Pinpoint the cell where the given text exists, returning its [x, y] midpoint coordinate. 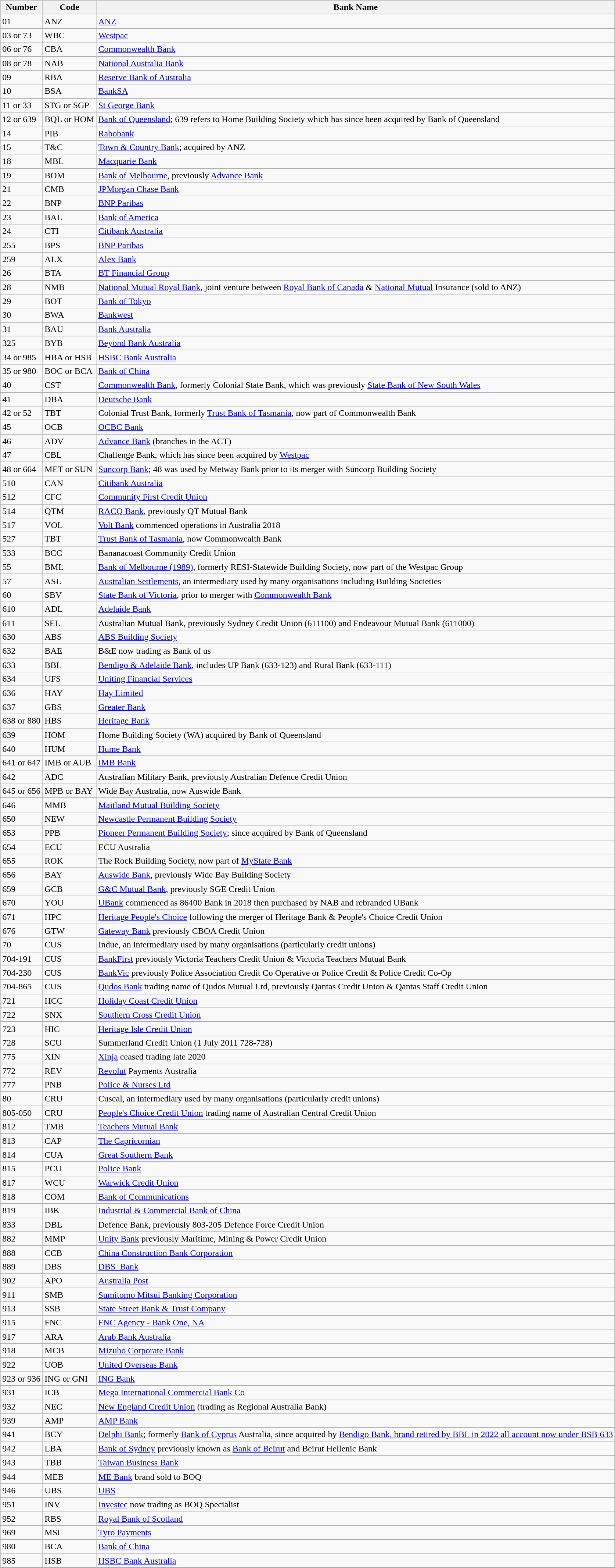
HAY [69, 693]
60 [21, 595]
80 [21, 1099]
NEW [69, 819]
United Overseas Bank [356, 1365]
BAY [69, 875]
HIC [69, 1029]
22 [21, 203]
G&C Mutual Bank, previously SGE Credit Union [356, 889]
510 [21, 483]
819 [21, 1211]
943 [21, 1462]
611 [21, 623]
XIN [69, 1057]
T&C [69, 147]
11 or 33 [21, 105]
Maitland Mutual Building Society [356, 805]
HCC [69, 1001]
ECU Australia [356, 847]
634 [21, 679]
18 [21, 161]
Home Building Society (WA) acquired by Bank of Queensland [356, 735]
723 [21, 1029]
Bank of Tokyo [356, 301]
MBL [69, 161]
WCU [69, 1183]
The Capricornian [356, 1141]
SEL [69, 623]
BML [69, 567]
704-865 [21, 987]
BBL [69, 665]
Bananacoast Community Credit Union [356, 553]
B&E now trading as Bank of us [356, 651]
REV [69, 1071]
NEC [69, 1407]
BPS [69, 245]
632 [21, 651]
ECU [69, 847]
CMB [69, 189]
969 [21, 1533]
SCU [69, 1043]
ME Bank brand sold to BOQ [356, 1476]
VOL [69, 525]
DBL [69, 1225]
Royal Bank of Scotland [356, 1519]
Town & Country Bank; acquired by ANZ [356, 147]
BAL [69, 217]
944 [21, 1476]
772 [21, 1071]
21 [21, 189]
29 [21, 301]
951 [21, 1504]
Australian Settlements, an intermediary used by many organisations including Building Societies [356, 581]
Macquarie Bank [356, 161]
Australia Post [356, 1281]
818 [21, 1197]
923 or 936 [21, 1379]
Deutsche Bank [356, 399]
01 [21, 21]
882 [21, 1239]
BSA [69, 91]
Wide Bay Australia, now Auswide Bank [356, 791]
Australian Military Bank, previously Australian Defence Credit Union [356, 777]
939 [21, 1421]
Alex Bank [356, 259]
PCU [69, 1169]
Reserve Bank of Australia [356, 77]
Trust Bank of Tasmania, now Commonwealth Bank [356, 539]
Adelaide Bank [356, 609]
TMB [69, 1127]
APO [69, 1281]
Bank of Queensland; 639 refers to Home Building Society which has since been acquired by Bank of Queensland [356, 119]
815 [21, 1169]
IMB or AUB [69, 763]
Summerland Credit Union (1 July 2011 728-728) [356, 1043]
Westpac [356, 35]
Advance Bank (branches in the ACT) [356, 441]
UFS [69, 679]
Revolut Payments Australia [356, 1071]
Gateway Bank previously CBOA Credit Union [356, 931]
Hume Bank [356, 749]
638 or 880 [21, 721]
Indue, an intermediary used by many organisations (particularly credit unions) [356, 945]
CST [69, 385]
47 [21, 455]
630 [21, 637]
WBC [69, 35]
CAN [69, 483]
Police Bank [356, 1169]
952 [21, 1519]
Holiday Coast Credit Union [356, 1001]
ING Bank [356, 1379]
COM [69, 1197]
24 [21, 231]
ASL [69, 581]
817 [21, 1183]
911 [21, 1294]
659 [21, 889]
National Mutual Royal Bank, joint venture between Royal Bank of Canada & National Mutual Insurance (sold to ANZ) [356, 287]
Industrial & Commercial Bank of China [356, 1211]
639 [21, 735]
656 [21, 875]
636 [21, 693]
Teachers Mutual Bank [356, 1127]
917 [21, 1337]
913 [21, 1309]
Heritage Bank [356, 721]
HSB [69, 1561]
813 [21, 1141]
FNC [69, 1323]
HBS [69, 721]
CBL [69, 455]
06 or 76 [21, 49]
26 [21, 273]
AMP [69, 1421]
MET or SUN [69, 469]
State Street Bank & Trust Company [356, 1309]
Xinja ceased trading late 2020 [356, 1057]
Arab Bank Australia [356, 1337]
Heritage People's Choice following the merger of Heritage Bank & People's Choice Credit Union [356, 917]
Sumitomo Mitsui Banking Corporation [356, 1294]
527 [21, 539]
946 [21, 1490]
New England Credit Union (trading as Regional Australia Bank) [356, 1407]
BCC [69, 553]
941 [21, 1435]
Bank of America [356, 217]
640 [21, 749]
03 or 73 [21, 35]
National Australia Bank [356, 63]
NAB [69, 63]
Challenge Bank, which has since been acquired by Westpac [356, 455]
Bank of Melbourne, previously Advance Bank [356, 175]
Qudos Bank trading name of Qudos Mutual Ltd, previously Qantas Credit Union & Qantas Staff Credit Union [356, 987]
512 [21, 497]
653 [21, 833]
55 [21, 567]
BAE [69, 651]
CBA [69, 49]
BankFirst previously Victoria Teachers Credit Union & Victoria Teachers Mutual Bank [356, 959]
70 [21, 945]
CAP [69, 1141]
12 or 639 [21, 119]
BWA [69, 315]
889 [21, 1267]
MCB [69, 1351]
BankVic previously Police Association Credit Co Operative or Police Credit & Police Credit Co-Op [356, 973]
Australian Mutual Bank, previously Sydney Credit Union (611100) and Endeavour Mutual Bank (611000) [356, 623]
BYB [69, 343]
533 [21, 553]
YOU [69, 903]
DBA [69, 399]
Investec now trading as BOQ Specialist [356, 1504]
UBank commenced as 86400 Bank in 2018 then purchased by NAB and rebranded UBank [356, 903]
645 or 656 [21, 791]
MMB [69, 805]
Colonial Trust Bank, formerly Trust Bank of Tasmania, now part of Commonwealth Bank [356, 413]
805-050 [21, 1113]
BAU [69, 329]
255 [21, 245]
China Construction Bank Corporation [356, 1253]
Pioneer Permanent Building Society; since acquired by Bank of Queensland [356, 833]
GTW [69, 931]
BankSA [356, 91]
CTI [69, 231]
IMB Bank [356, 763]
728 [21, 1043]
Mega International Commercial Bank Co [356, 1393]
888 [21, 1253]
ABS [69, 637]
SNX [69, 1015]
325 [21, 343]
BOT [69, 301]
985 [21, 1561]
AMP Bank [356, 1421]
JPMorgan Chase Bank [356, 189]
902 [21, 1281]
48 or 664 [21, 469]
ROK [69, 861]
642 [21, 777]
CUA [69, 1155]
BNP [69, 203]
BQL or HOM [69, 119]
BCY [69, 1435]
Volt Bank commenced operations in Australia 2018 [356, 525]
Suncorp Bank; 48 was used by Metway Bank prior to its merger with Suncorp Building Society [356, 469]
514 [21, 511]
Code [69, 7]
SSB [69, 1309]
St George Bank [356, 105]
Bank of Communications [356, 1197]
INV [69, 1504]
ARA [69, 1337]
PIB [69, 133]
RBA [69, 77]
QTM [69, 511]
633 [21, 665]
Commonwealth Bank, formerly Colonial State Bank, which was previously State Bank of New South Wales [356, 385]
676 [21, 931]
Number [21, 7]
Bank of Sydney previously known as Bank of Beirut and Beirut Hellenic Bank [356, 1449]
Cuscal, an intermediary used by many organisations (particularly credit unions) [356, 1099]
671 [21, 917]
GBS [69, 707]
RACQ Bank, previously QT Mutual Bank [356, 511]
State Bank of Victoria, prior to merger with Commonwealth Bank [356, 595]
775 [21, 1057]
722 [21, 1015]
SBV [69, 595]
NMB [69, 287]
ING or GNI [69, 1379]
HOM [69, 735]
09 [21, 77]
Unity Bank previously Maritime, Mining & Power Credit Union [356, 1239]
922 [21, 1365]
FNC Agency - Bank One, NA [356, 1323]
DBS [69, 1267]
Tyro Payments [356, 1533]
STG or SGP [69, 105]
ADL [69, 609]
704-230 [21, 973]
HUM [69, 749]
ICB [69, 1393]
Bank Australia [356, 329]
BTA [69, 273]
46 [21, 441]
704-191 [21, 959]
LBA [69, 1449]
Hay Limited [356, 693]
610 [21, 609]
ALX [69, 259]
Delphi Bank; formerly Bank of Cyprus Australia, since acquired by Bendigo Bank, brand retired by BBL in 2022 all account now under BSB 633 [356, 1435]
BOM [69, 175]
Uniting Financial Services [356, 679]
HPC [69, 917]
41 [21, 399]
Newcastle Permanent Building Society [356, 819]
TBB [69, 1462]
517 [21, 525]
Taiwan Business Bank [356, 1462]
UOB [69, 1365]
Great Southern Bank [356, 1155]
Bank of Melbourne (1989), formerly RESI-Statewide Building Society, now part of the Westpac Group [356, 567]
814 [21, 1155]
Southern Cross Credit Union [356, 1015]
ADC [69, 777]
932 [21, 1407]
23 [21, 217]
812 [21, 1127]
655 [21, 861]
931 [21, 1393]
918 [21, 1351]
IBK [69, 1211]
GCB [69, 889]
14 [21, 133]
30 [21, 315]
Greater Bank [356, 707]
259 [21, 259]
915 [21, 1323]
MEB [69, 1476]
CFC [69, 497]
08 or 78 [21, 63]
MPB or BAY [69, 791]
650 [21, 819]
Bendigo & Adelaide Bank, includes UP Bank (633-123) and Rural Bank (633-111) [356, 665]
PPB [69, 833]
31 [21, 329]
ABS Building Society [356, 637]
641 or 647 [21, 763]
15 [21, 147]
19 [21, 175]
40 [21, 385]
MSL [69, 1533]
942 [21, 1449]
ADV [69, 441]
Mizuho Corporate Bank [356, 1351]
Heritage Isle Credit Union [356, 1029]
MMP [69, 1239]
654 [21, 847]
People's Choice Credit Union trading name of Australian Central Credit Union [356, 1113]
Defence Bank, previously 803-205 Defence Force Credit Union [356, 1225]
DBS_Bank [356, 1267]
Commonwealth Bank [356, 49]
10 [21, 91]
BT Financial Group [356, 273]
The Rock Building Society, now part of MyState Bank [356, 861]
45 [21, 427]
Bankwest [356, 315]
Bank Name [356, 7]
777 [21, 1085]
646 [21, 805]
42 or 52 [21, 413]
BOC or BCA [69, 371]
57 [21, 581]
Community First Credit Union [356, 497]
721 [21, 1001]
Auswide Bank, previously Wide Bay Building Society [356, 875]
HBA or HSB [69, 357]
CCB [69, 1253]
35 or 980 [21, 371]
BCA [69, 1547]
OCB [69, 427]
980 [21, 1547]
670 [21, 903]
RBS [69, 1519]
SMB [69, 1294]
833 [21, 1225]
PNB [69, 1085]
Warwick Credit Union [356, 1183]
Police & Nurses Ltd [356, 1085]
34 or 985 [21, 357]
OCBC Bank [356, 427]
Rabobank [356, 133]
Beyond Bank Australia [356, 343]
28 [21, 287]
637 [21, 707]
